Locate the cell with the specified text and output its (X, Y) center coordinate. 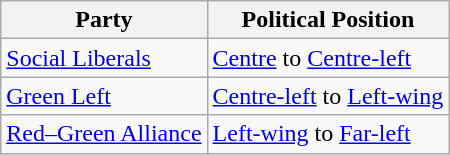
Centre-left to Left-wing (328, 96)
Left-wing to Far-left (328, 134)
Party (104, 20)
Social Liberals (104, 58)
Green Left (104, 96)
Political Position (328, 20)
Centre to Centre-left (328, 58)
Red–Green Alliance (104, 134)
